Extract the [X, Y] coordinate from the center of the cell holding the provided text.  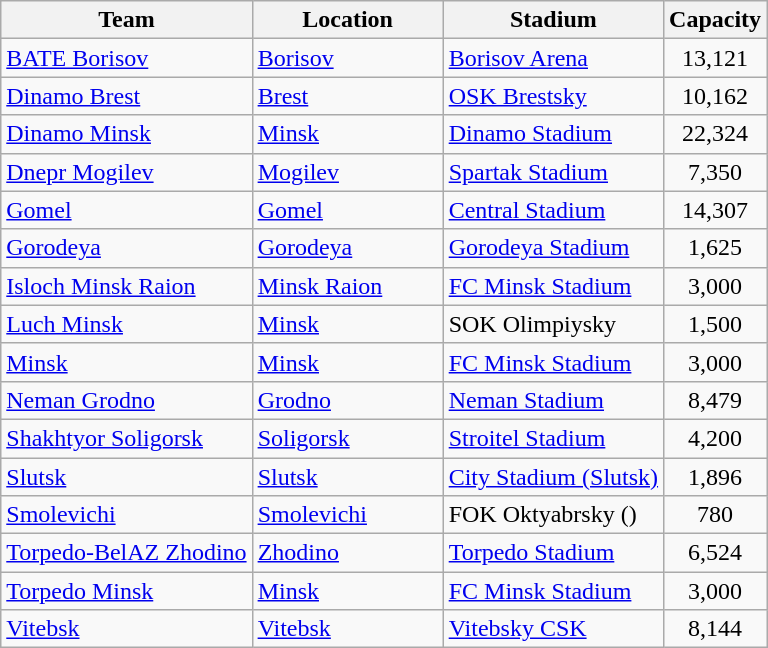
FOK Oktyabrsky () [553, 515]
Isloch Minsk Raion [126, 286]
1,896 [716, 477]
13,121 [716, 58]
Torpedo Stadium [553, 553]
Team [126, 20]
SOK Olimpiysky [553, 324]
Torpedo-BelAZ Zhodino [126, 553]
Neman Stadium [553, 400]
780 [716, 515]
Neman Grodno [126, 400]
OSK Brestsky [553, 96]
Dinamo Stadium [553, 134]
BATE Borisov [126, 58]
Dnepr Mogilev [126, 172]
Stroitel Stadium [553, 438]
Shakhtyor Soligorsk [126, 438]
Borisov [348, 58]
22,324 [716, 134]
Stadium [553, 20]
Minsk Raion [348, 286]
Dinamo Minsk [126, 134]
1,625 [716, 248]
Luch Minsk [126, 324]
Spartak Stadium [553, 172]
Mogilev [348, 172]
8,144 [716, 629]
6,524 [716, 553]
Borisov Arena [553, 58]
Vitebsky CSK [553, 629]
City Stadium (Slutsk) [553, 477]
Gorodeya Stadium [553, 248]
Central Stadium [553, 210]
Capacity [716, 20]
8,479 [716, 400]
Grodno [348, 400]
7,350 [716, 172]
Brest [348, 96]
4,200 [716, 438]
Zhodino [348, 553]
Location [348, 20]
1,500 [716, 324]
Torpedo Minsk [126, 591]
10,162 [716, 96]
Dinamo Brest [126, 96]
Soligorsk [348, 438]
14,307 [716, 210]
